Search for the cell housing the specified text and yield its [x, y] center coordinate. 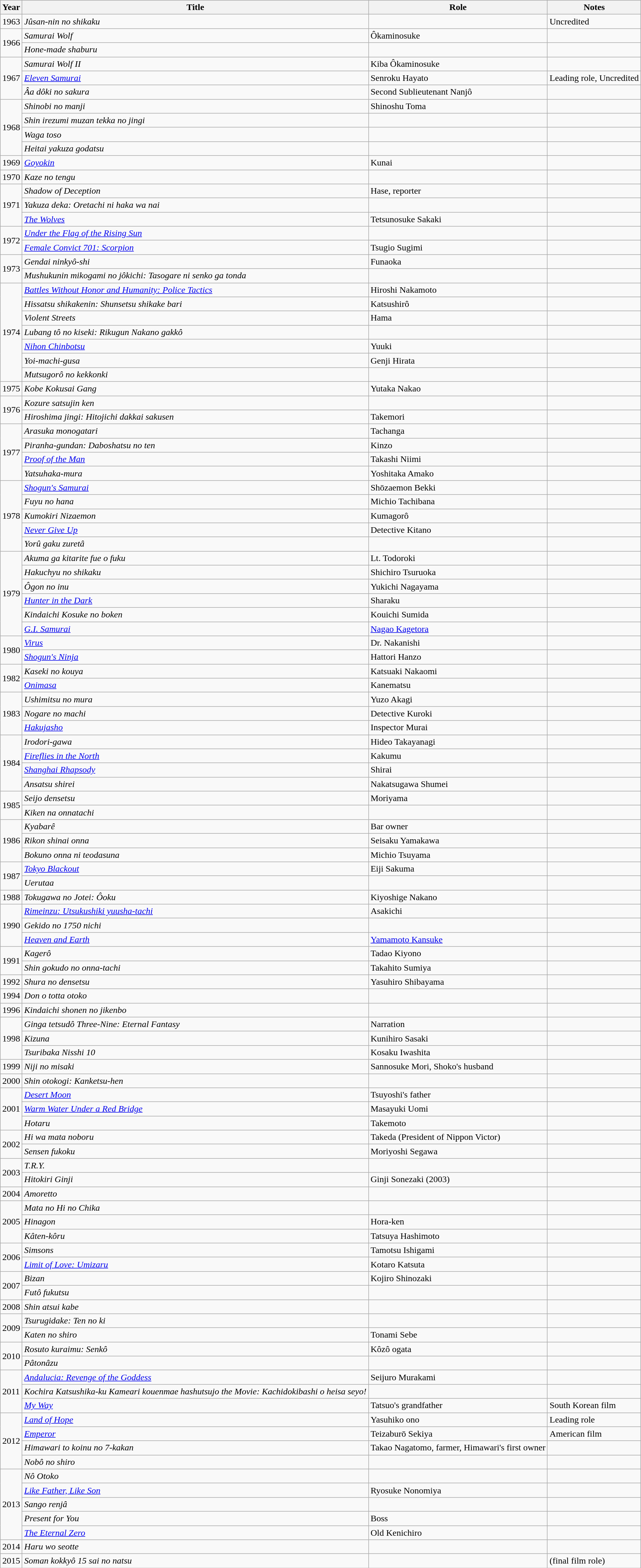
Kanematsu [458, 685]
Emperor [195, 1434]
Katsuaki Nakaomi [458, 671]
Takao Nagatomo, farmer, Himawari's first owner [458, 1448]
2001 [11, 1109]
Hattori Hanzo [458, 657]
Uncredited [594, 22]
1980 [11, 650]
2012 [11, 1441]
Kyabarê [195, 826]
2011 [11, 1391]
Tatsuo's grandfather [458, 1405]
Shichiro Tsuruoka [458, 572]
Hone-made shaburu [195, 50]
Takemoto [458, 1123]
Hunter in the Dark [195, 600]
2004 [11, 1194]
Fuyu no hana [195, 502]
Pâtonâzu [195, 1363]
Heaven and Earth [195, 939]
Violent Streets [195, 318]
Ansatsu shirei [195, 784]
Kindaichi Kosuke no boken [195, 614]
Kumagorô [458, 516]
Mutsugorô no kekkonki [195, 374]
Seijuro Murakami [458, 1377]
1974 [11, 332]
Tatsuya Hashimoto [458, 1236]
Kojiro Shinozaki [458, 1278]
Shōzaemon Bekki [458, 488]
Shura no densetsu [195, 982]
Futô fukutsu [195, 1292]
Samurai Wolf II [195, 64]
1969 [11, 163]
Kiba Ôkaminosuke [458, 64]
Nagao Kagetora [458, 629]
Kozure satsujin ken [195, 403]
Masayuki Uomi [458, 1109]
Niji no misaki [195, 1066]
Limit of Love: Umizaru [195, 1264]
1978 [11, 516]
1976 [11, 410]
Teizaburō Sekiya [458, 1434]
Proof of the Man [195, 459]
Hakuchyu no shikaku [195, 572]
Akuma ga kitarite fue o fuku [195, 558]
Lt. Todoroki [458, 558]
South Korean film [594, 1405]
Boss [458, 1518]
Battles Without Honor and Humanity: Police Tactics [195, 290]
Michio Tachibana [458, 502]
Shogun's Ninja [195, 657]
Fireflies in the North [195, 756]
1998 [11, 1038]
Heitai yakuza godatsu [195, 148]
Kobe Kokusai Gang [195, 388]
1975 [11, 388]
2008 [11, 1306]
Eleven Samurai [195, 78]
Tonami Sebe [458, 1335]
Sango renjâ [195, 1504]
Mata no Hi no Chika [195, 1208]
Nô Otoko [195, 1476]
Hiroshima jingi: Hitojichi dakkai sakusen [195, 417]
Sharaku [458, 600]
Tsugio Sugimi [458, 247]
Detective Kuroki [458, 714]
Takeda (President of Nippon Victor) [458, 1137]
1984 [11, 763]
Dr. Nakanishi [458, 643]
Leading role [594, 1420]
Yuzo Akagi [458, 699]
1986 [11, 840]
Shin otokogi: Kanketsu-hen [195, 1081]
Hora-ken [458, 1222]
Kôzô ogata [458, 1349]
Yoi-machi-gusa [195, 360]
2007 [11, 1285]
Like Father, Like Son [195, 1490]
Hakujasho [195, 728]
Ôkaminosuke [458, 36]
My Way [195, 1405]
Katsushirô [458, 304]
Uerutaa [195, 883]
Gekido no 1750 nichi [195, 925]
Yoshitaka Amako [458, 473]
Kochira Katsushika-ku Kameari kouenmae hashutsujo the Movie: Kachidokibashi o heisa seyo! [195, 1391]
1970 [11, 177]
1988 [11, 897]
Ushimitsu no mura [195, 699]
2014 [11, 1547]
2009 [11, 1328]
Yorû gaku zuretâ [195, 544]
Soman kokkyô 15 sai no natsu [195, 1561]
Yasuhiro Shibayama [458, 982]
Tsuyoshi's father [458, 1095]
Yakuza deka: Oretachi ni haka wa nai [195, 205]
American film [594, 1434]
2000 [11, 1081]
Shirai [458, 770]
Haru wo seotte [195, 1547]
Yutaka Nakao [458, 388]
Kindaichi shonen no jikenbo [195, 1010]
Shin atsui kabe [195, 1306]
Nihon Chinbotsu [195, 346]
(final film role) [594, 1561]
Seisaku Yamakawa [458, 840]
Yatsuhaka-mura [195, 473]
Sensen fukoku [195, 1151]
Rimeinzu: Utsukushiki yuusha-tachi [195, 911]
Kaseki no kouya [195, 671]
1999 [11, 1066]
Bar owner [458, 826]
Hissatsu shikakenin: Shunsetsu shikake bari [195, 304]
Leading role, Uncredited [594, 78]
Takashi Niimi [458, 459]
1963 [11, 22]
Ryosuke Nonomiya [458, 1490]
Kinzo [458, 445]
Year [11, 7]
Yasuhiko ono [458, 1420]
Title [195, 7]
Virus [195, 643]
Kaze no tengu [195, 177]
Warm Water Under a Red Bridge [195, 1109]
1979 [11, 593]
Katen no shiro [195, 1335]
Hiroshi Nakamoto [458, 290]
Jûsan-nin no shikaku [195, 22]
Simsons [195, 1250]
Inspector Murai [458, 728]
Old Kenichiro [458, 1533]
Detective Kitano [458, 530]
Present for You [195, 1518]
Tsuribaka Nisshi 10 [195, 1052]
Tadao Kiyono [458, 954]
Tetsunosuke Sakaki [458, 219]
Hotaru [195, 1123]
Kotaro Katsuta [458, 1264]
1972 [11, 240]
2005 [11, 1222]
The Wolves [195, 219]
1982 [11, 678]
Yukichi Nagayama [458, 586]
Yuuki [458, 346]
Hi wa mata noboru [195, 1137]
1985 [11, 805]
1983 [11, 714]
Shadow of Deception [195, 191]
2002 [11, 1144]
Kosaku Iwashita [458, 1052]
Ôgon no inu [195, 586]
Yamamoto Kansuke [458, 939]
Takemori [458, 417]
Takahito Sumiya [458, 968]
Desert Moon [195, 1095]
Asakichi [458, 911]
Shin irezumi muzan tekka no jingi [195, 120]
Kumokiri Nizaemon [195, 516]
1987 [11, 876]
Hama [458, 318]
Âa dôki no sakura [195, 92]
1966 [11, 43]
Kiken na onnatachi [195, 812]
Andalucia: Revenge of the Goddess [195, 1377]
Onimasa [195, 685]
Eiji Sakuma [458, 869]
Kagerô [195, 954]
Gendai ninkyô-shi [195, 262]
2003 [11, 1172]
2015 [11, 1561]
Kizuna [195, 1038]
Bokuno onna ni teodasuna [195, 854]
Hase, reporter [458, 191]
G.I. Samurai [195, 629]
Samurai Wolf [195, 36]
1990 [11, 925]
Nakatsugawa Shumei [458, 784]
Amoretto [195, 1194]
1991 [11, 961]
Shanghai Rhapsody [195, 770]
Female Convict 701: Scorpion [195, 247]
Kunihiro Sasaki [458, 1038]
Ginji Sonezaki (2003) [458, 1180]
Piranha-gundan: Daboshatsu no ten [195, 445]
Michio Tsuyama [458, 854]
T.R.Y. [195, 1165]
2006 [11, 1257]
Hinagon [195, 1222]
Don o totta otoko [195, 996]
Shogun's Samurai [195, 488]
Land of Hope [195, 1420]
Tsurugidake: Ten no ki [195, 1321]
Senroku Hayato [458, 78]
Rikon shinai onna [195, 840]
2013 [11, 1504]
Tokyo Blackout [195, 869]
Shinoshu Toma [458, 106]
Goyokin [195, 163]
Moriyama [458, 798]
1996 [11, 1010]
Kouichi Sumida [458, 614]
Seijo densetsu [195, 798]
1977 [11, 452]
Himawari to koinu no 7-kakan [195, 1448]
Tokugawa no Jotei: Ôoku [195, 897]
Hideo Takayanagi [458, 742]
Mushukunin mikogami no jôkichi: Tasogare ni senko ga tonda [195, 276]
Nobô no shiro [195, 1462]
Lubang tô no kiseki: Rikugun Nakano gakkô [195, 332]
Shin gokudo no onna-tachi [195, 968]
1971 [11, 205]
Hitokiri Ginji [195, 1180]
Arasuka monogatari [195, 431]
Ginga tetsudô Three-Nine: Eternal Fantasy [195, 1024]
Never Give Up [195, 530]
2010 [11, 1356]
1994 [11, 996]
Kâten-kôru [195, 1236]
1968 [11, 127]
1992 [11, 982]
1967 [11, 78]
Kiyoshige Nakano [458, 897]
Funaoka [458, 262]
Tamotsu Ishigami [458, 1250]
Role [458, 7]
Shinobi no manji [195, 106]
Moriyoshi Segawa [458, 1151]
Second Sublieutenant Nanjô [458, 92]
Under the Flag of the Rising Sun [195, 233]
Rosuto kuraimu: Senkô [195, 1349]
Tachanga [458, 431]
Kunai [458, 163]
Nogare no machi [195, 714]
Notes [594, 7]
The Eternal Zero [195, 1533]
Kakumu [458, 756]
Bizan [195, 1278]
Narration [458, 1024]
Irodori-gawa [195, 742]
Waga toso [195, 134]
Genji Hirata [458, 360]
Sannosuke Mori, Shoko's husband [458, 1066]
1973 [11, 269]
